Pinpoint the cell where the given text exists, returning its [X, Y] midpoint coordinate. 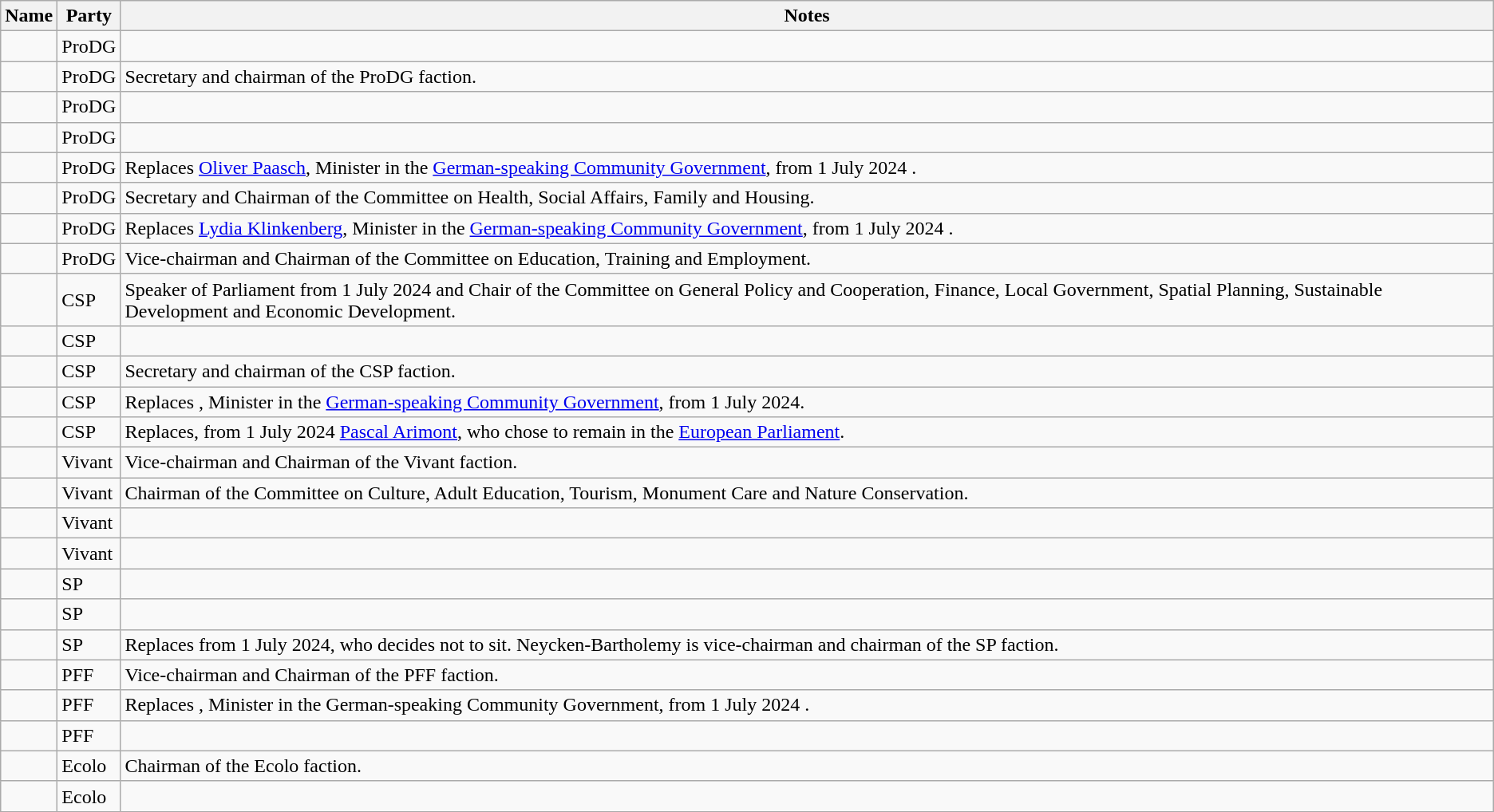
Replaces Lydia Klinkenberg, Minister in the German-speaking Community Government, from 1 July 2024 . [807, 228]
Vice-chairman and Chairman of the Committee on Education, Training and Employment. [807, 258]
Replaces , Minister in the German-speaking Community Government, from 1 July 2024 . [807, 705]
Party [89, 16]
Notes [807, 16]
Replaces, from 1 July 2024 Pascal Arimont, who chose to remain in the European Parliament. [807, 432]
Chairman of the Committee on Culture, Adult Education, Tourism, Monument Care and Nature Conservation. [807, 493]
Replaces , Minister in the German-speaking Community Government, from 1 July 2024. [807, 401]
Secretary and chairman of the ProDG faction. [807, 77]
Name [29, 16]
Replaces from 1 July 2024, who decides not to sit. Neycken-Bartholemy is vice-chairman and chairman of the SP faction. [807, 644]
Chairman of the Ecolo faction. [807, 766]
Secretary and chairman of the CSP faction. [807, 371]
Secretary and Chairman of the Committee on Health, Social Affairs, Family and Housing. [807, 198]
Vice-chairman and Chairman of the Vivant faction. [807, 463]
Replaces Oliver Paasch, Minister in the German-speaking Community Government, from 1 July 2024 . [807, 168]
Vice-chairman and Chairman of the PFF faction. [807, 675]
